Identify which cell holds the provided text, then report its [x, y] central coordinate. 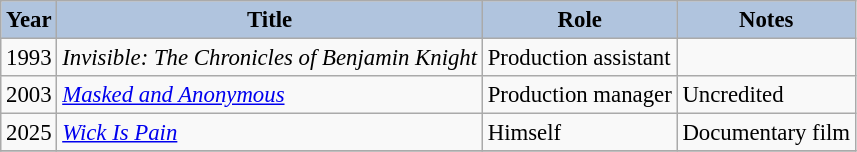
Production manager [580, 95]
Invisible: The Chronicles of Benjamin Knight [270, 58]
1993 [29, 58]
Wick Is Pain [270, 133]
Role [580, 20]
Himself [580, 133]
2003 [29, 95]
Year [29, 20]
Production assistant [580, 58]
Title [270, 20]
2025 [29, 133]
Uncredited [766, 95]
Documentary film [766, 133]
Masked and Anonymous [270, 95]
Notes [766, 20]
